Output the (x, y) coordinate of the center of the cell containing the given text.  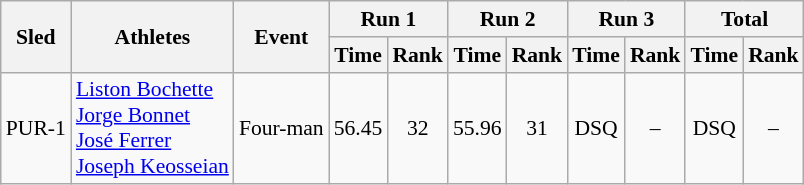
Four-man (282, 128)
PUR-1 (36, 128)
Liston BochetteJorge BonnetJosé FerrerJoseph Keosseian (152, 128)
Event (282, 36)
56.45 (358, 128)
32 (418, 128)
Sled (36, 36)
Run 2 (508, 19)
Run 1 (388, 19)
Run 3 (626, 19)
Total (744, 19)
31 (538, 128)
Athletes (152, 36)
55.96 (478, 128)
